Locate the cell with the specified text and output its (X, Y) center coordinate. 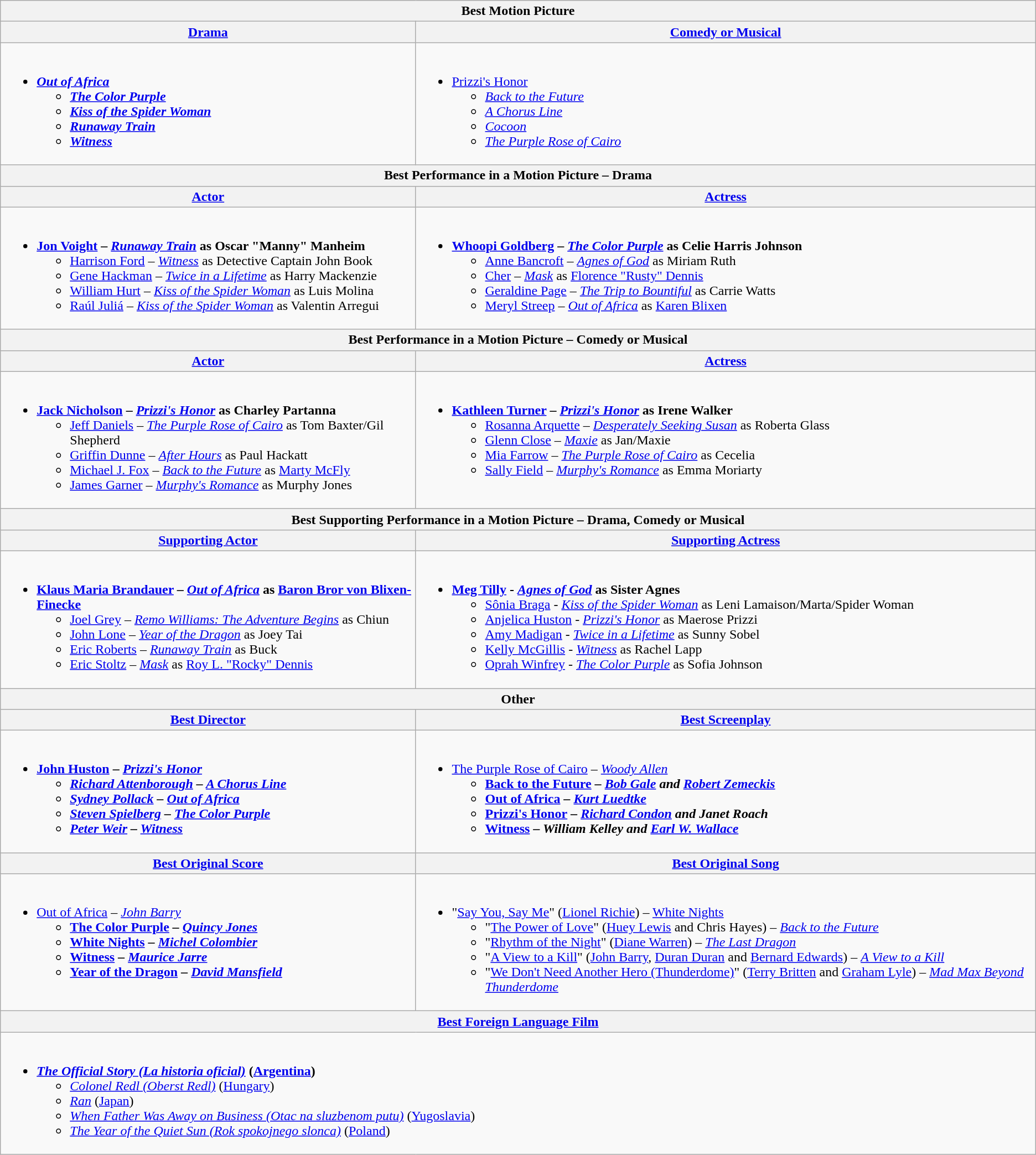
Supporting Actress (726, 540)
Best Performance in a Motion Picture – Drama (518, 175)
Supporting Actor (208, 540)
Best Original Song (726, 863)
Best Director (208, 720)
Prizzi's HonorBack to the FutureA Chorus LineCocoonThe Purple Rose of Cairo (726, 104)
Best Screenplay (726, 720)
Best Performance in a Motion Picture – Comedy or Musical (518, 340)
Best Motion Picture (518, 11)
Best Supporting Performance in a Motion Picture – Drama, Comedy or Musical (518, 519)
Out of AfricaThe Color PurpleKiss of the Spider WomanRunaway TrainWitness (208, 104)
Drama (208, 32)
Comedy or Musical (726, 32)
John Huston – Prizzi's HonorRichard Attenborough – A Chorus LineSydney Pollack – Out of AfricaSteven Spielberg – The Color PurplePeter Weir – Witness (208, 791)
Other (518, 699)
Out of Africa – John BarryThe Color Purple – Quincy JonesWhite Nights – Michel ColombierWitness – Maurice JarreYear of the Dragon – David Mansfield (208, 942)
Best Foreign Language Film (518, 1022)
Best Original Score (208, 863)
